Determine the (x, y) coordinate at the center of the cell enclosing the given text.  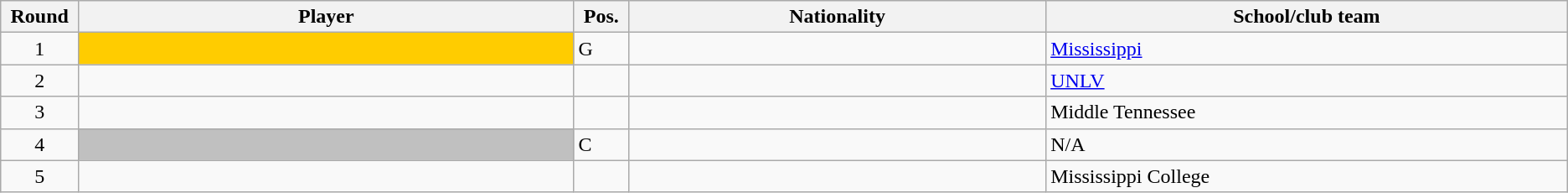
Middle Tennessee (1307, 112)
UNLV (1307, 81)
5 (40, 176)
4 (40, 144)
Player (327, 17)
2 (40, 81)
School/club team (1307, 17)
Mississippi College (1307, 176)
3 (40, 112)
C (601, 144)
Pos. (601, 17)
N/A (1307, 144)
Mississippi (1307, 49)
Round (40, 17)
1 (40, 49)
G (601, 49)
Nationality (838, 17)
